Scan for the cell matching the given text and deliver its (x, y) coordinate at center. 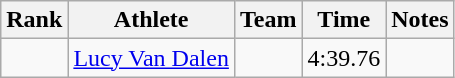
Athlete (152, 20)
Team (268, 20)
4:39.76 (344, 58)
Lucy Van Dalen (152, 58)
Rank (34, 20)
Time (344, 20)
Notes (420, 20)
